Find where the given text appears and provide that cell's center as [X, Y] coordinate. 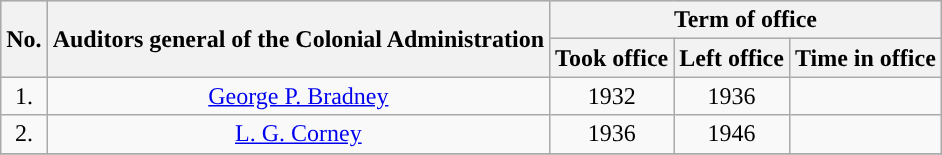
Term of office [746, 20]
1946 [732, 134]
Left office [732, 58]
Auditors general of the Colonial Administration [298, 39]
L. G. Corney [298, 134]
Time in office [865, 58]
No. [24, 39]
2. [24, 134]
George P. Bradney [298, 96]
1. [24, 96]
Took office [612, 58]
1932 [612, 96]
